Provide the [x, y] coordinate of the cell's center where the given text is located.  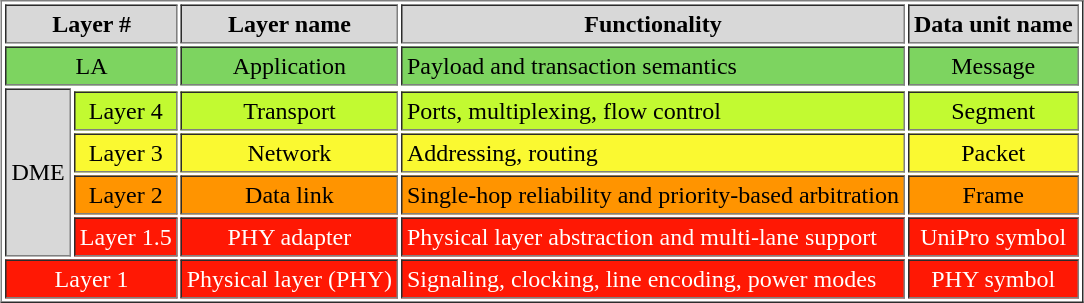
Network [290, 154]
Layer # [91, 24]
Single-hop reliability and priority-based arbitration [653, 196]
Data link [290, 196]
Layer name [290, 24]
UniPro symbol [994, 238]
DME [38, 172]
Layer 1 [91, 280]
Physical layer (PHY) [290, 280]
Layer 1.5 [126, 238]
Addressing, routing [653, 154]
PHY symbol [994, 280]
Functionality [653, 24]
Layer 3 [126, 154]
Packet [994, 154]
Message [994, 66]
Frame [994, 196]
PHY adapter [290, 238]
Application [290, 66]
Physical layer abstraction and multi-lane support [653, 238]
Ports, multiplexing, flow control [653, 112]
Signaling, clocking, line encoding, power modes [653, 280]
Layer 2 [126, 196]
Payload and transaction semantics [653, 66]
Transport [290, 112]
Layer 4 [126, 112]
Segment [994, 112]
LA [91, 66]
Data unit name [994, 24]
